Provide the (X, Y) coordinate of the cell's center where the given text is located.  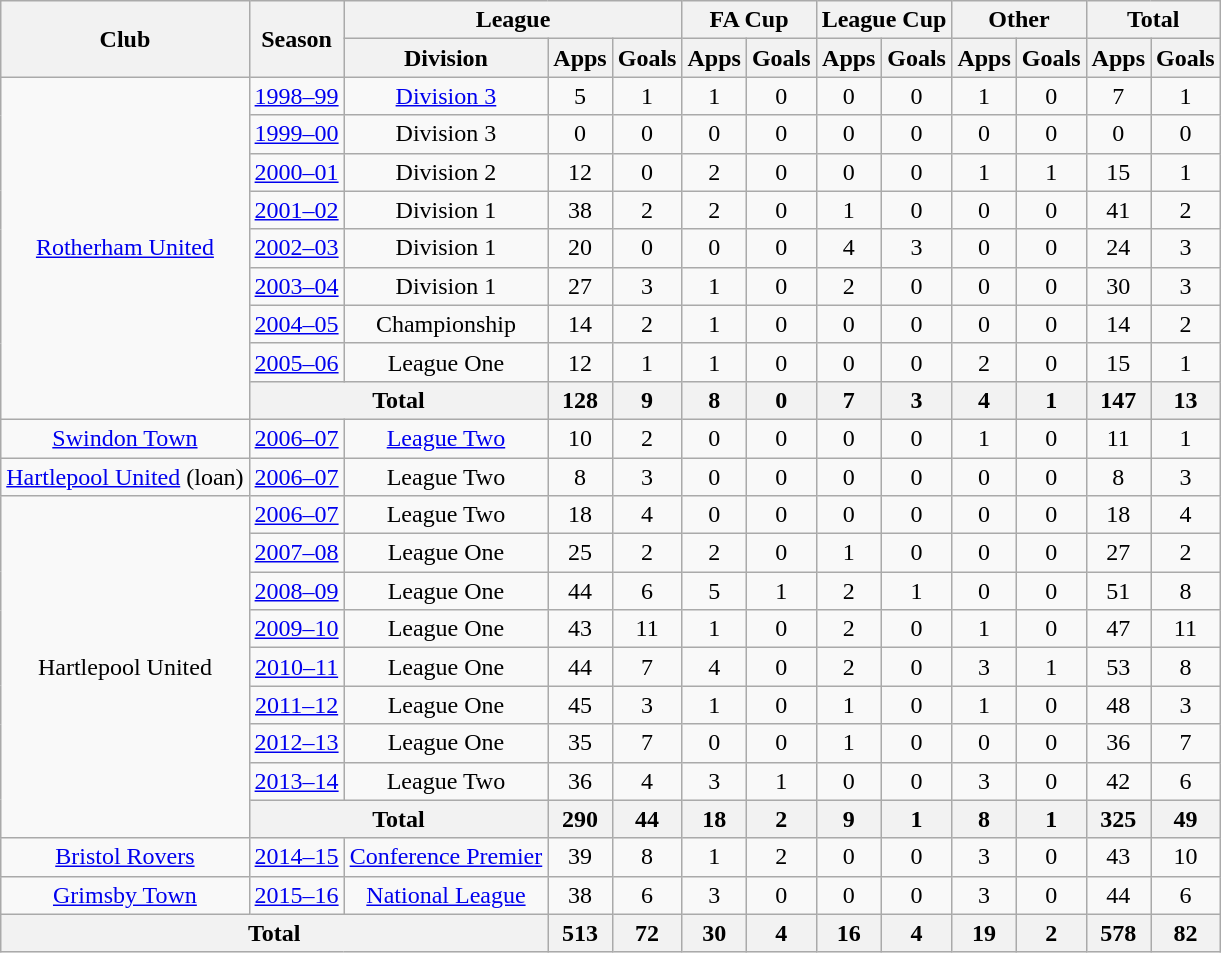
2001–02 (296, 210)
Club (125, 39)
Hartlepool United (125, 668)
2002–03 (296, 248)
2014–15 (296, 857)
72 (647, 933)
Hartlepool United (loan) (125, 477)
49 (1185, 819)
Division (446, 58)
147 (1118, 400)
2008–09 (296, 591)
2010–11 (296, 667)
325 (1118, 819)
290 (580, 819)
16 (848, 933)
2009–10 (296, 629)
128 (580, 400)
1999–00 (296, 134)
19 (984, 933)
Swindon Town (125, 438)
82 (1185, 933)
Bristol Rovers (125, 857)
2013–14 (296, 781)
53 (1118, 667)
2003–04 (296, 286)
578 (1118, 933)
35 (580, 743)
25 (580, 553)
League (513, 20)
2015–16 (296, 895)
42 (1118, 781)
13 (1185, 400)
2012–13 (296, 743)
Championship (446, 324)
2005–06 (296, 362)
Conference Premier (446, 857)
51 (1118, 591)
39 (580, 857)
24 (1118, 248)
513 (580, 933)
FA Cup (749, 20)
47 (1118, 629)
48 (1118, 705)
Rotherham United (125, 248)
League Cup (884, 20)
2011–12 (296, 705)
Grimsby Town (125, 895)
2004–05 (296, 324)
20 (580, 248)
2007–08 (296, 553)
Division 2 (446, 172)
41 (1118, 210)
National League (446, 895)
2000–01 (296, 172)
45 (580, 705)
1998–99 (296, 96)
Other (1019, 20)
Season (296, 39)
